Detect which cell encompasses the target text, then output its [X, Y] center coordinate. 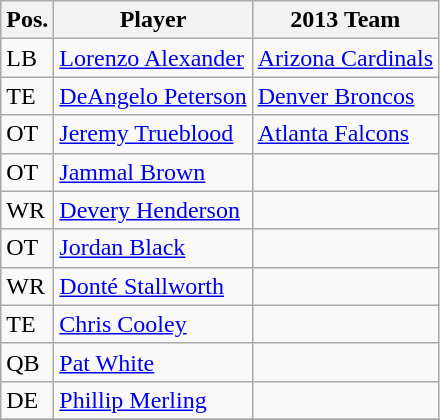
Jeremy Trueblood [153, 134]
Player [153, 20]
Lorenzo Alexander [153, 58]
LB [28, 58]
QB [28, 362]
Chris Cooley [153, 324]
DE [28, 400]
2013 Team [345, 20]
Atlanta Falcons [345, 134]
Phillip Merling [153, 400]
Pat White [153, 362]
Denver Broncos [345, 96]
Jordan Black [153, 248]
DeAngelo Peterson [153, 96]
Devery Henderson [153, 210]
Arizona Cardinals [345, 58]
Pos. [28, 20]
Donté Stallworth [153, 286]
Jammal Brown [153, 172]
